Return the [x, y] coordinate for the center point of the cell that contains the specified text.  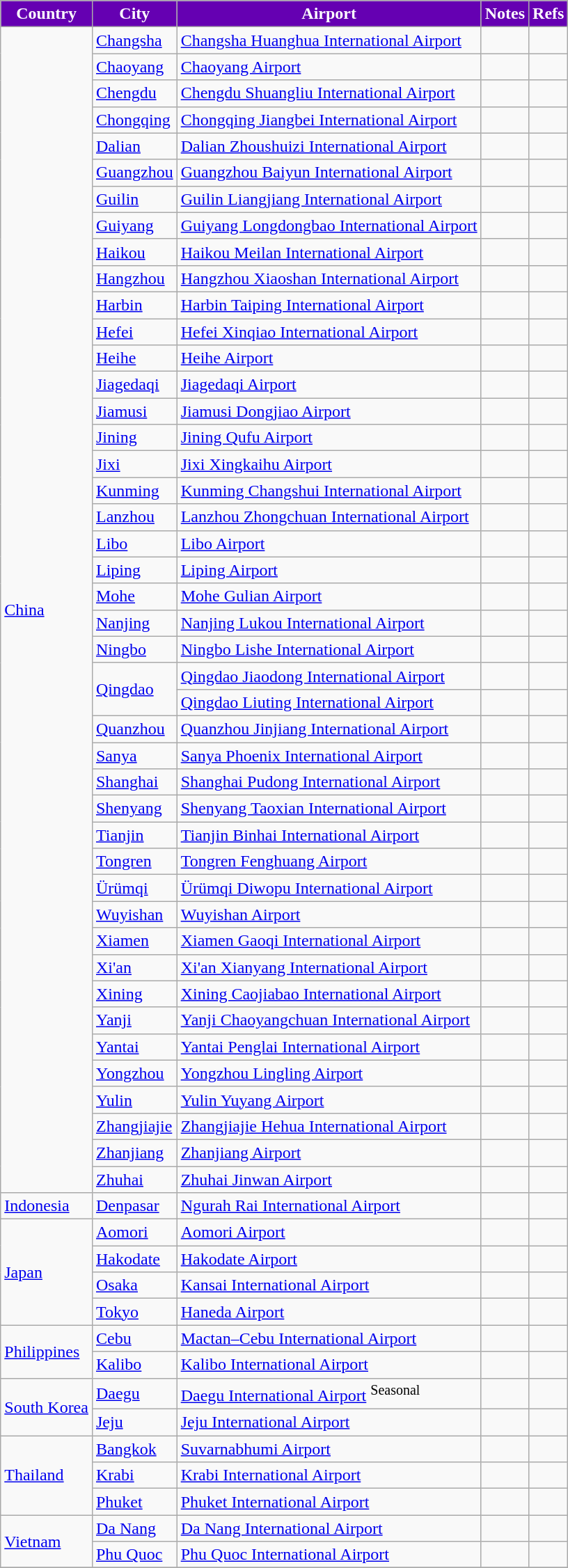
Xiamen Gaoqi International Airport [329, 941]
Jiagedaqi Airport [329, 385]
Jeju International Airport [329, 1423]
Yongzhou Lingling Airport [329, 1073]
Jixi [134, 464]
Ürümqi Diwopu International Airport [329, 888]
Zhangjiajie [134, 1126]
Zhuhai Jinwan Airport [329, 1180]
Phuket [134, 1502]
Jining Qufu Airport [329, 438]
Chaoyang Airport [329, 67]
Aomori [134, 1233]
Country [47, 14]
Lanzhou [134, 517]
Guiyang Longdongbao International Airport [329, 225]
Wuyishan [134, 914]
Libo [134, 544]
Indonesia [47, 1206]
Chengdu Shuangliu International Airport [329, 93]
Osaka [134, 1285]
Tongren Fenghuang Airport [329, 862]
Refs [549, 14]
Xi'an [134, 967]
Kunming [134, 491]
Xiamen [134, 941]
Shenyang Taoxian International Airport [329, 809]
Mactan–Cebu International Airport [329, 1338]
Philippines [47, 1352]
Ürümqi [134, 888]
Phu Quoc International Airport [329, 1555]
Guiyang [134, 225]
Cebu [134, 1338]
Hefei Xinqiao International Airport [329, 332]
Haikou Meilan International Airport [329, 252]
Hangzhou [134, 278]
Libo Airport [329, 544]
Mohe [134, 596]
Guilin Liangjiang International Airport [329, 199]
Yongzhou [134, 1073]
Zhanjiang Airport [329, 1153]
Yulin [134, 1100]
Mohe Gulian Airport [329, 596]
Da Nang International Airport [329, 1528]
Zhuhai [134, 1180]
Jiagedaqi [134, 385]
Yantai Penglai International Airport [329, 1047]
Daegu International Airport Seasonal [329, 1393]
Nanjing [134, 623]
Xining Caojiabao International Airport [329, 994]
Vietnam [47, 1542]
Qingdao Jiaodong International Airport [329, 676]
Bangkok [134, 1449]
Krabi International Airport [329, 1475]
Hakodate Airport [329, 1259]
Phuket International Airport [329, 1502]
Sanya Phoenix International Airport [329, 755]
Jiamusi [134, 411]
Qingdao [134, 689]
Harbin Taiping International Airport [329, 305]
Changsha Huanghua International Airport [329, 40]
Guilin [134, 199]
Wuyishan Airport [329, 914]
Yantai [134, 1047]
Quanzhou Jinjiang International Airport [329, 729]
Airport [329, 14]
Zhanjiang [134, 1153]
Shanghai Pudong International Airport [329, 782]
Notes [505, 14]
Nanjing Lukou International Airport [329, 623]
Liping [134, 570]
Tongren [134, 862]
Ningbo [134, 649]
Chaoyang [134, 67]
Hakodate [134, 1259]
Quanzhou [134, 729]
Hangzhou Xiaoshan International Airport [329, 278]
Kalibo [134, 1365]
Liping Airport [329, 570]
Haikou [134, 252]
Lanzhou Zhongchuan International Airport [329, 517]
Yanji [134, 1020]
Dalian [134, 146]
Krabi [134, 1475]
Chengdu [134, 93]
Xining [134, 994]
Denpasar [134, 1206]
Heihe Airport [329, 358]
China [47, 610]
Guangzhou Baiyun International Airport [329, 173]
Da Nang [134, 1528]
Sanya [134, 755]
Jixi Xingkaihu Airport [329, 464]
Jining [134, 438]
Tianjin Binhai International Airport [329, 835]
Suvarnabhumi Airport [329, 1449]
Aomori Airport [329, 1233]
Yanji Chaoyangchuan International Airport [329, 1020]
Chongqing [134, 120]
Thailand [47, 1475]
Heihe [134, 358]
Qingdao Liuting International Airport [329, 702]
Kunming Changshui International Airport [329, 491]
Kansai International Airport [329, 1285]
Dalian Zhoushuizi International Airport [329, 146]
Zhangjiajie Hehua International Airport [329, 1126]
Ningbo Lishe International Airport [329, 649]
Jeju [134, 1423]
South Korea [47, 1407]
Haneda Airport [329, 1312]
Chongqing Jiangbei International Airport [329, 120]
Ngurah Rai International Airport [329, 1206]
Shanghai [134, 782]
Yulin Yuyang Airport [329, 1100]
Tokyo [134, 1312]
Jiamusi Dongjiao Airport [329, 411]
Harbin [134, 305]
Tianjin [134, 835]
City [134, 14]
Daegu [134, 1393]
Changsha [134, 40]
Hefei [134, 332]
Guangzhou [134, 173]
Kalibo International Airport [329, 1365]
Japan [47, 1272]
Xi'an Xianyang International Airport [329, 967]
Shenyang [134, 809]
Phu Quoc [134, 1555]
